Output the [X, Y] coordinate of the center of the cell containing the given text.  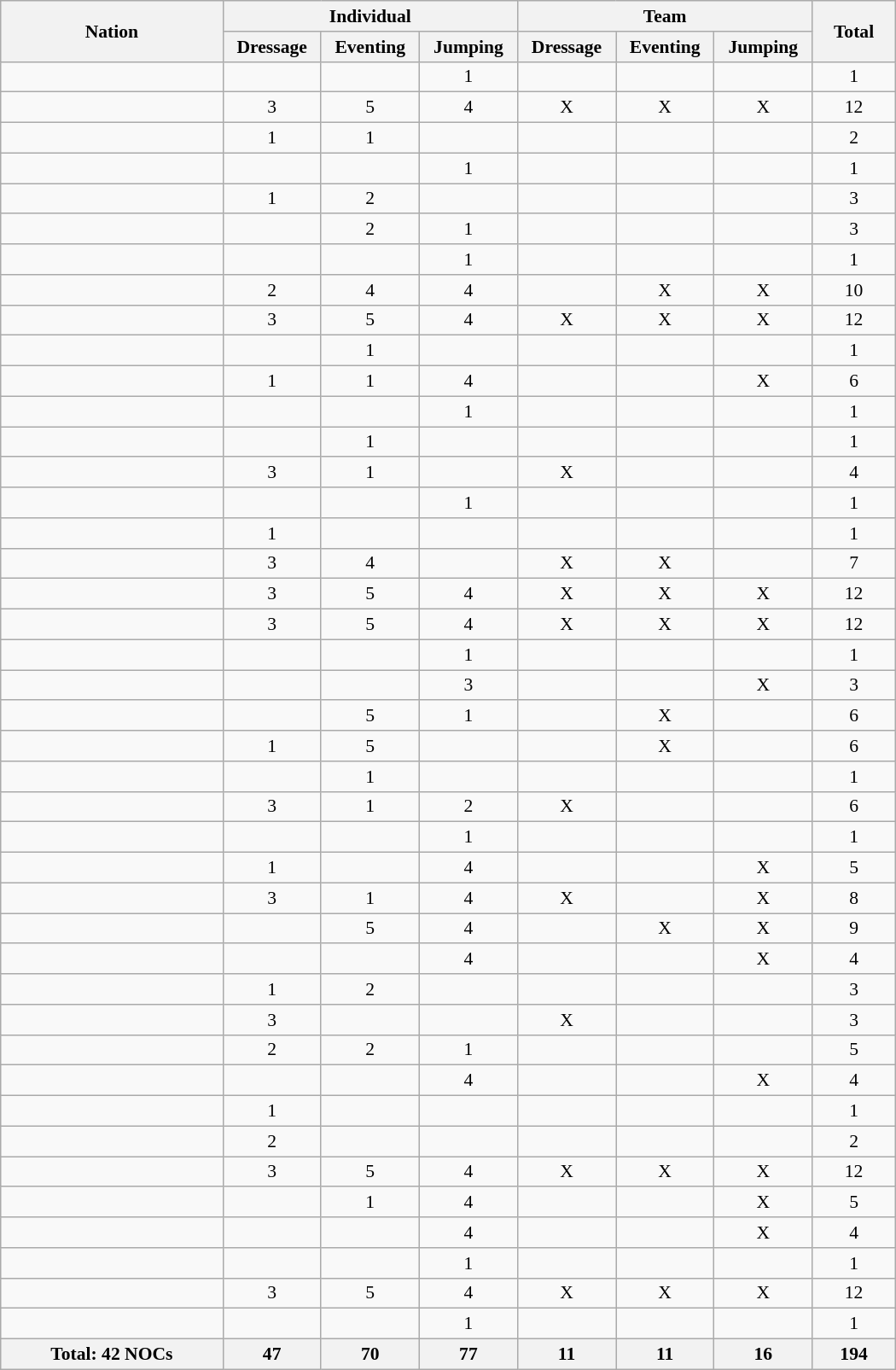
Team [664, 16]
Individual [370, 16]
7 [853, 563]
10 [853, 290]
Nation [112, 31]
70 [370, 1355]
8 [853, 898]
194 [853, 1355]
47 [271, 1355]
16 [763, 1355]
9 [853, 929]
77 [468, 1355]
Total [853, 31]
Total: 42 NOCs [112, 1355]
